Find where the given text appears and provide that cell's center as (x, y) coordinate. 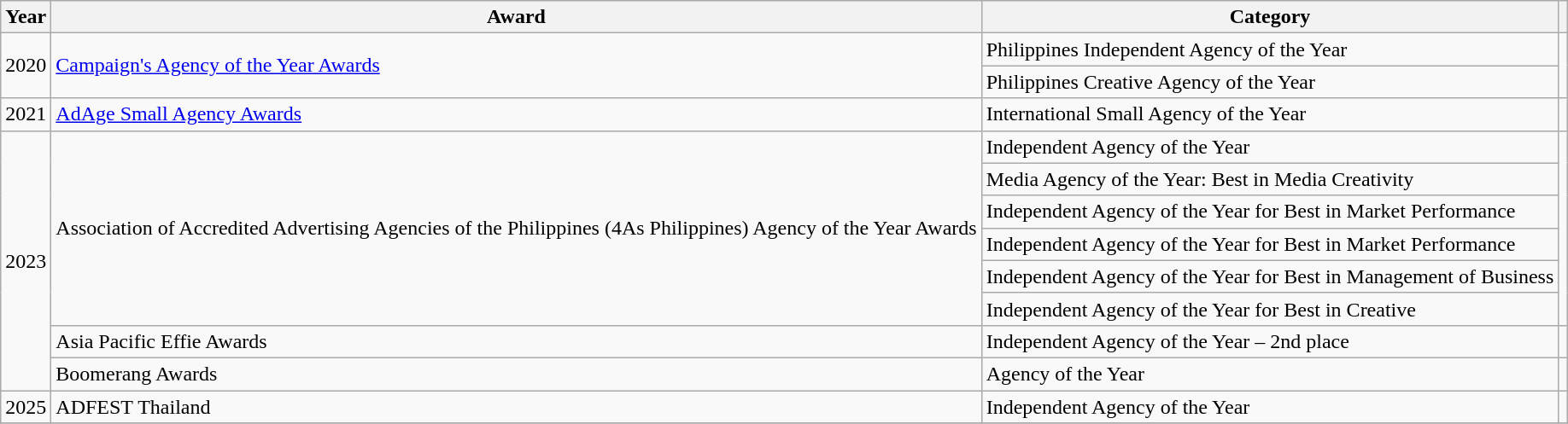
Independent Agency of the Year for Best in Management of Business (1270, 276)
Association of Accredited Advertising Agencies of the Philippines (4As Philippines) Agency of the Year Awards (516, 228)
Media Agency of the Year: Best in Media Creativity (1270, 179)
Philippines Independent Agency of the Year (1270, 49)
Agency of the Year (1270, 374)
Award (516, 17)
Independent Agency of the Year for Best in Creative (1270, 309)
2025 (26, 407)
Campaign's Agency of the Year Awards (516, 66)
ADFEST Thailand (516, 407)
Philippines Creative Agency of the Year (1270, 82)
Category (1270, 17)
AdAge Small Agency Awards (516, 114)
Independent Agency of the Year – 2nd place (1270, 341)
International Small Agency of the Year (1270, 114)
Year (26, 17)
Boomerang Awards (516, 374)
2020 (26, 66)
2021 (26, 114)
Asia Pacific Effie Awards (516, 341)
2023 (26, 260)
